Search for the cell housing the specified text and yield its (x, y) center coordinate. 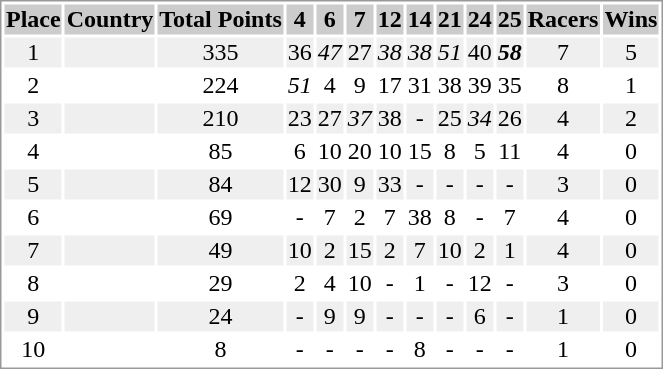
26 (510, 119)
29 (220, 283)
224 (220, 85)
Total Points (220, 19)
21 (450, 19)
30 (330, 185)
Place (33, 19)
35 (510, 85)
37 (360, 119)
17 (390, 85)
210 (220, 119)
34 (480, 119)
11 (510, 151)
23 (300, 119)
Wins (631, 19)
31 (420, 85)
Country (110, 19)
335 (220, 53)
49 (220, 251)
40 (480, 53)
58 (510, 53)
33 (390, 185)
14 (420, 19)
Racers (563, 19)
39 (480, 85)
20 (360, 151)
69 (220, 217)
36 (300, 53)
47 (330, 53)
85 (220, 151)
84 (220, 185)
